Scan for the cell matching the given text and deliver its [x, y] coordinate at center. 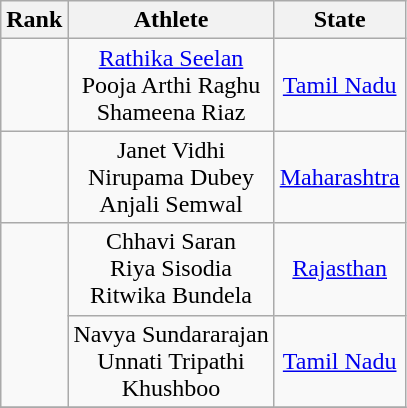
Navya SundararajanUnnati TripathiKhushboo [171, 361]
Janet VidhiNirupama DubeyAnjali Semwal [171, 177]
Chhavi SaranRiya SisodiaRitwika Bundela [171, 269]
Rajasthan [340, 269]
Rathika SeelanPooja Arthi RaghuShameena Riaz [171, 85]
Rank [34, 20]
Athlete [171, 20]
State [340, 20]
Maharashtra [340, 177]
